Detect which cell encompasses the target text, then output its [X, Y] center coordinate. 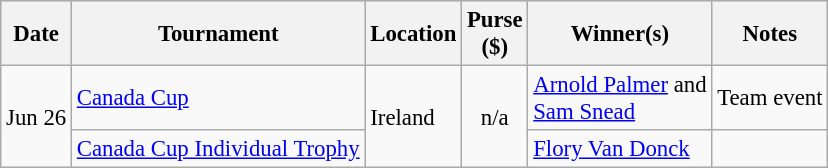
Date [36, 34]
Arnold Palmer and Sam Snead [620, 98]
Location [414, 34]
Ireland [414, 117]
Winner(s) [620, 34]
Purse($) [495, 34]
Notes [770, 34]
Canada Cup [218, 98]
Jun 26 [36, 117]
Flory Van Donck [620, 149]
Canada Cup Individual Trophy [218, 149]
Team event [770, 98]
n/a [495, 117]
Tournament [218, 34]
